Determine the [x, y] coordinate at the center of the cell enclosing the given text.  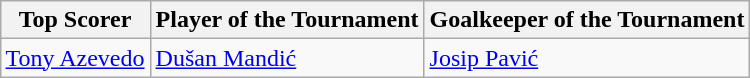
Goalkeeper of the Tournament [587, 20]
Dušan Mandić [287, 58]
Tony Azevedo [75, 58]
Player of the Tournament [287, 20]
Top Scorer [75, 20]
Josip Pavić [587, 58]
